Extract the [X, Y] coordinate from the center of the cell holding the provided text.  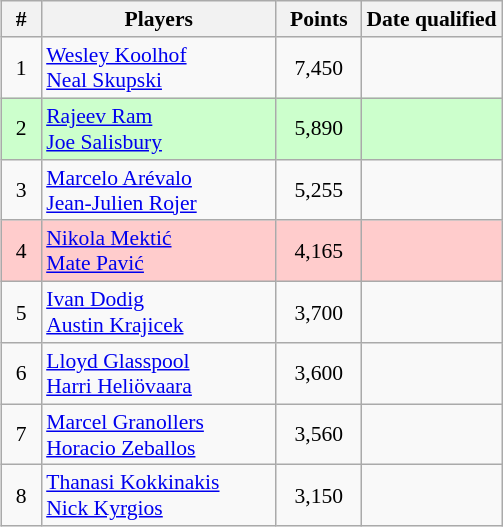
1 [21, 68]
6 [21, 374]
3,700 [318, 312]
8 [21, 496]
Marcel Granollers Horacio Zeballos [158, 434]
7,450 [318, 68]
2 [21, 128]
3,560 [318, 434]
Date qualified [431, 19]
Rajeev Ram Joe Salisbury [158, 128]
3 [21, 190]
3,600 [318, 374]
4 [21, 250]
4,165 [318, 250]
Points [318, 19]
# [21, 19]
5,890 [318, 128]
3,150 [318, 496]
Players [158, 19]
Lloyd Glasspool Harri Heliövaara [158, 374]
7 [21, 434]
Nikola Mektić Mate Pavić [158, 250]
5 [21, 312]
Ivan Dodig Austin Krajicek [158, 312]
5,255 [318, 190]
Wesley Koolhof Neal Skupski [158, 68]
Thanasi Kokkinakis Nick Kyrgios [158, 496]
Marcelo Arévalo Jean-Julien Rojer [158, 190]
